Provide the (x, y) coordinate of the cell's center where the given text is located.  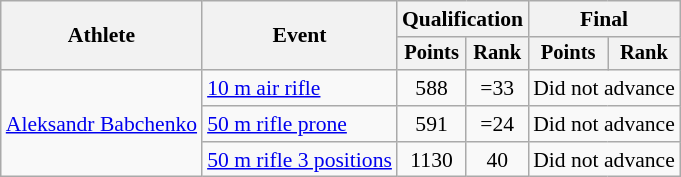
50 m rifle prone (300, 124)
10 m air rifle (300, 88)
Athlete (102, 36)
Qualification (462, 19)
=33 (497, 88)
Aleksandr Babchenko (102, 124)
591 (432, 124)
=24 (497, 124)
Event (300, 36)
Final (604, 19)
588 (432, 88)
